Scan for the cell matching the given text and deliver its [X, Y] coordinate at center. 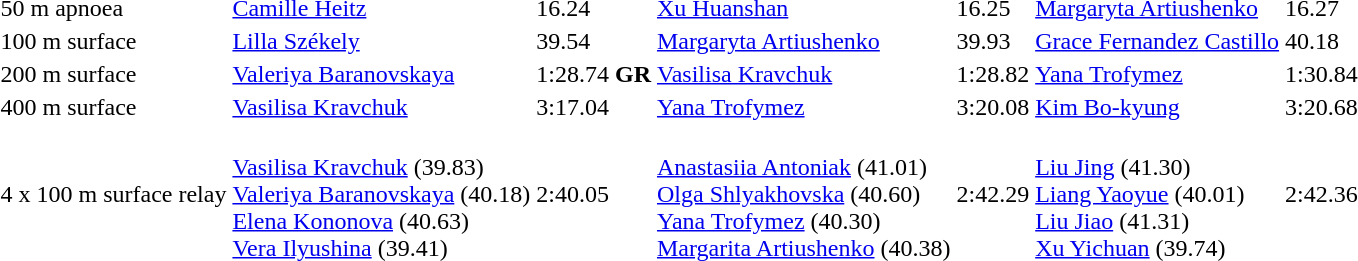
1:28.82 [993, 74]
3:17.04 [594, 107]
39.93 [993, 41]
Margaryta Artiushenko [804, 41]
3:20.08 [993, 107]
Kim Bo-kyung [1158, 107]
Valeriya Baranovskaya [382, 74]
39.54 [594, 41]
Grace Fernandez Castillo [1158, 41]
Lilla Székely [382, 41]
1:28.74 GR [594, 74]
